Identify which cell holds the provided text, then report its [x, y] central coordinate. 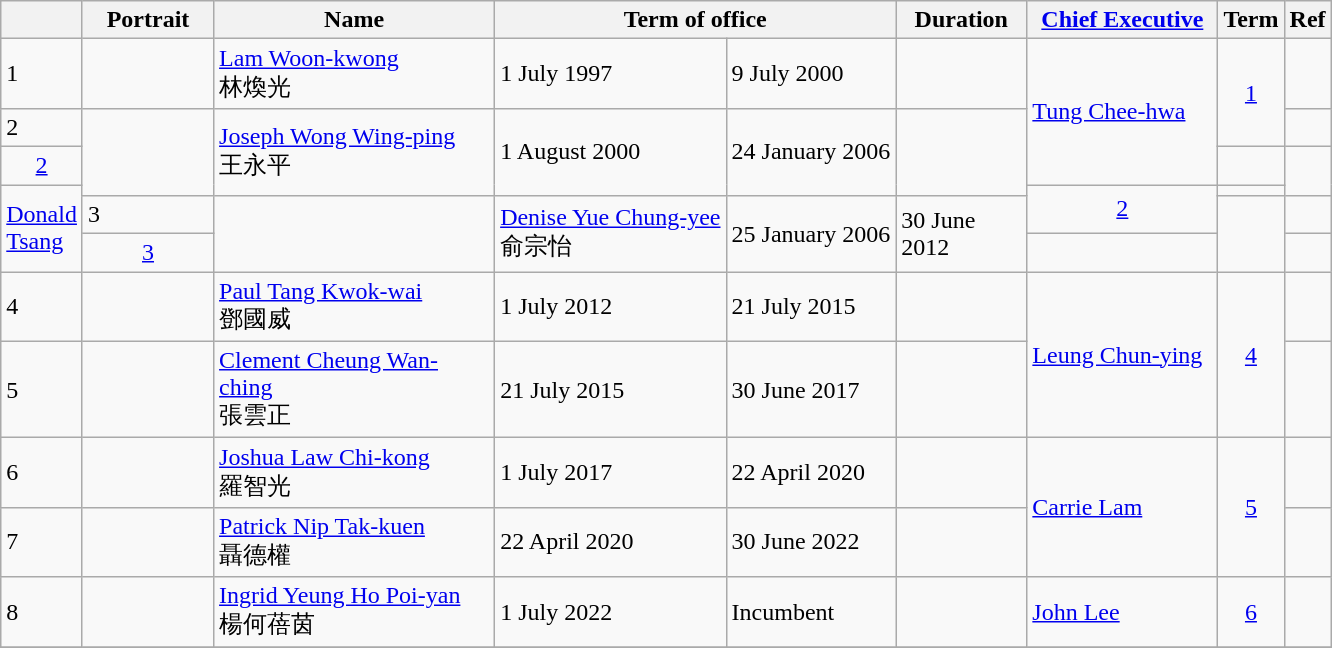
7 [42, 542]
Joseph Wong Wing-ping王永平 [354, 152]
30 June 2012 [962, 234]
Paul Tang Kwok-wai鄧國威 [354, 307]
Duration [962, 20]
24 January 2006 [811, 152]
Clement Cheung Wan-ching張雲正 [354, 390]
1 July 2012 [610, 307]
Tung Chee-hwa [1122, 112]
Patrick Nip Tak-kuen聶德權 [354, 542]
Ingrid Yeung Ho Poi-yan楊何蓓茵 [354, 612]
1 July 2017 [610, 473]
Leung Chun-ying [1122, 355]
Incumbent [811, 612]
Term of office [696, 20]
30 June 2022 [811, 542]
John Lee [1122, 612]
1 August 2000 [610, 152]
Portrait [148, 20]
9 July 2000 [811, 74]
Name [354, 20]
Joshua Law Chi-kong羅智光 [354, 473]
Ref [1308, 20]
Chief Executive [1122, 20]
Denise Yue Chung-yee俞宗怡 [610, 234]
1 July 1997 [610, 74]
8 [42, 612]
Term [1251, 20]
Lam Woon-kwong林煥光 [354, 74]
30 June 2017 [811, 390]
Carrie Lam [1122, 508]
Donald Tsang [42, 228]
1 July 2022 [610, 612]
25 January 2006 [811, 234]
